Locate the cell with the specified text and output its [X, Y] center coordinate. 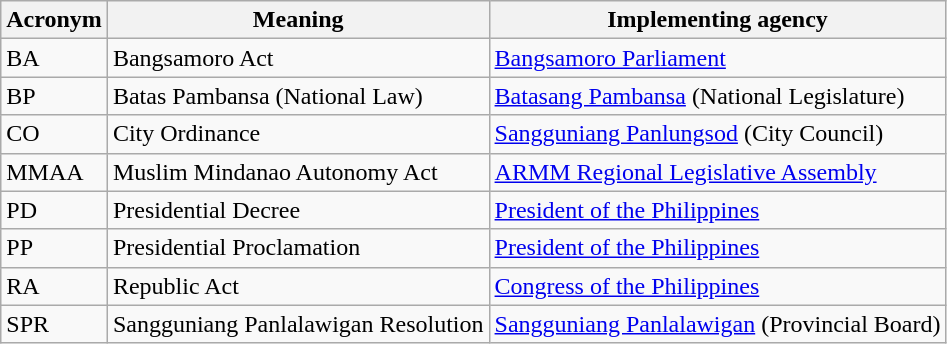
PD [54, 210]
Sangguniang Panlalawigan (Provincial Board) [718, 324]
Presidential Decree [298, 210]
Republic Act [298, 286]
BP [54, 96]
MMAA [54, 172]
Implementing agency [718, 20]
City Ordinance [298, 134]
CO [54, 134]
Muslim Mindanao Autonomy Act [298, 172]
Batas Pambansa (National Law) [298, 96]
RA [54, 286]
SPR [54, 324]
PP [54, 248]
Acronym [54, 20]
Sangguniang Panlungsod (City Council) [718, 134]
Batasang Pambansa (National Legislature) [718, 96]
ARMM Regional Legislative Assembly [718, 172]
Bangsamoro Act [298, 58]
Congress of the Philippines [718, 286]
Presidential Proclamation [298, 248]
Meaning [298, 20]
Sangguniang Panlalawigan Resolution [298, 324]
Bangsamoro Parliament [718, 58]
BA [54, 58]
